Determine the (X, Y) coordinate at the center of the cell enclosing the given text.  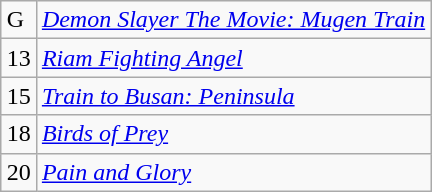
Riam Fighting Angel (233, 58)
Train to Busan: Peninsula (233, 96)
Pain and Glory (233, 172)
13 (18, 58)
18 (18, 134)
G (18, 20)
15 (18, 96)
20 (18, 172)
Birds of Prey (233, 134)
Demon Slayer The Movie: Mugen Train (233, 20)
